Find where the given text appears and provide that cell's center as [x, y] coordinate. 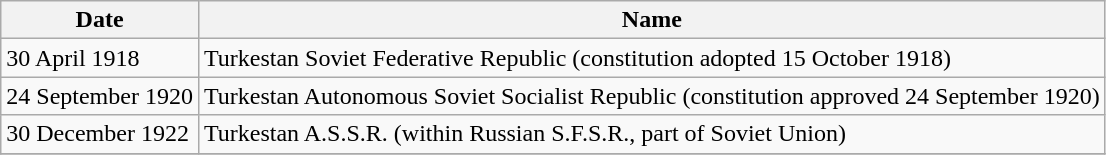
Turkestan Soviet Federative Republic (constitution adopted 15 October 1918) [652, 58]
Turkestan Autonomous Soviet Socialist Republic (constitution approved 24 September 1920) [652, 96]
30 April 1918 [100, 58]
Date [100, 20]
Name [652, 20]
Turkestan A.S.S.R. (within Russian S.F.S.R., part of Soviet Union) [652, 134]
24 September 1920 [100, 96]
30 December 1922 [100, 134]
